Capture the cell that displays the provided text and extract its (x, y) central coordinate. 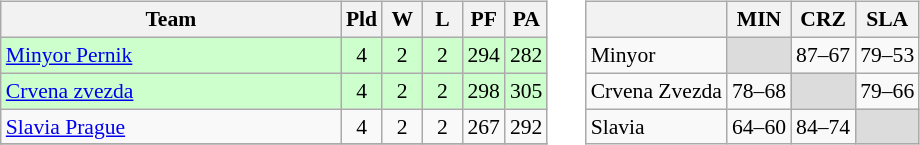
Slavia (656, 127)
L (442, 20)
305 (526, 91)
79–66 (887, 91)
79–53 (887, 55)
PF (484, 20)
CRZ (823, 20)
Crvena zvezda (171, 91)
Minyor (656, 55)
MIN (759, 20)
Pld (362, 20)
Slavia Prague (171, 127)
292 (526, 127)
87–67 (823, 55)
Crvena Zvezda (656, 91)
SLA (887, 20)
78–68 (759, 91)
282 (526, 55)
267 (484, 127)
Team (171, 20)
294 (484, 55)
Minyor Pernik (171, 55)
298 (484, 91)
W (402, 20)
64–60 (759, 127)
84–74 (823, 127)
PA (526, 20)
